Find where the given text appears and provide that cell's center as (x, y) coordinate. 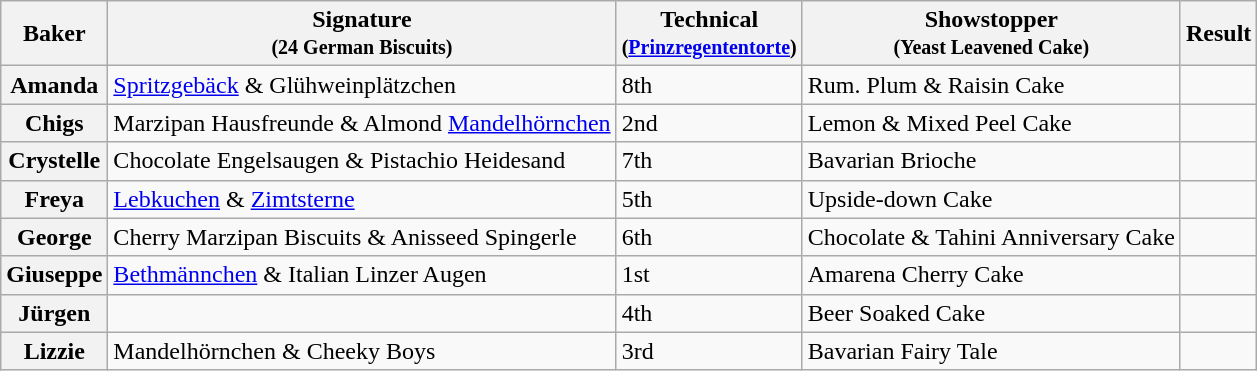
2nd (709, 123)
Beer Soaked Cake (991, 313)
1st (709, 275)
7th (709, 161)
Upside-down Cake (991, 199)
Freya (54, 199)
Mandelhörnchen & Cheeky Boys (362, 351)
Amarena Cherry Cake (991, 275)
Showstopper(Yeast Leavened Cake) (991, 34)
Bavarian Fairy Tale (991, 351)
Chocolate & Tahini Anniversary Cake (991, 237)
Lemon & Mixed Peel Cake (991, 123)
Spritzgebäck & Glühweinplätzchen (362, 85)
Marzipan Hausfreunde & Almond Mandelhörnchen (362, 123)
Lizzie (54, 351)
Cherry Marzipan Biscuits & Anisseed Spingerle (362, 237)
Lebkuchen & Zimtsterne (362, 199)
Chocolate Engelsaugen & Pistachio Heidesand (362, 161)
Result (1218, 34)
Giuseppe (54, 275)
3rd (709, 351)
Bavarian Brioche (991, 161)
Jürgen (54, 313)
6th (709, 237)
Amanda (54, 85)
Bethmännchen & Italian Linzer Augen (362, 275)
Rum. Plum & Raisin Cake (991, 85)
5th (709, 199)
4th (709, 313)
Baker (54, 34)
Crystelle (54, 161)
Chigs (54, 123)
Technical(Prinzregententorte) (709, 34)
George (54, 237)
8th (709, 85)
Signature(24 German Biscuits) (362, 34)
